Determine the (x, y) coordinate at the center of the cell enclosing the given text.  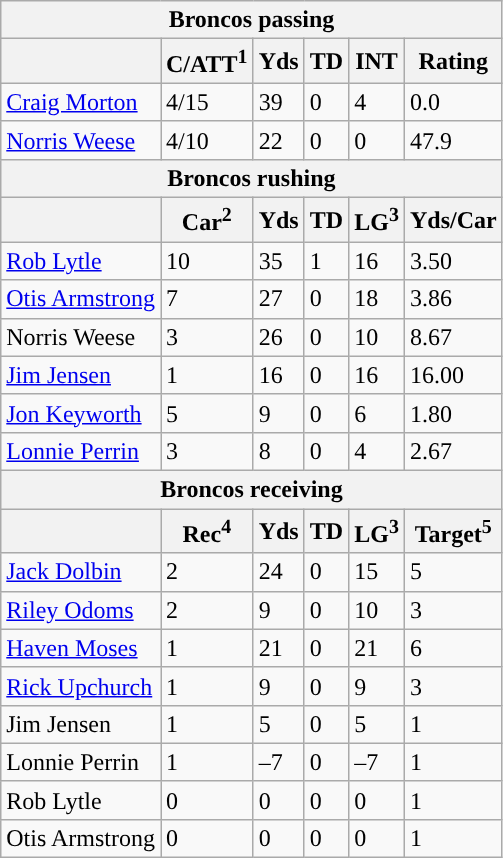
4/10 (206, 140)
Rick Upchurch (81, 686)
4/15 (206, 102)
Rating (453, 62)
2.67 (453, 451)
15 (377, 572)
35 (278, 261)
7 (206, 299)
Craig Morton (81, 102)
Haven Moses (81, 648)
Yds/Car (453, 220)
1.80 (453, 413)
16.00 (453, 375)
Broncos receiving (252, 489)
3.50 (453, 261)
8 (278, 451)
18 (377, 299)
Broncos passing (252, 20)
Rec4 (206, 532)
Target5 (453, 532)
26 (278, 337)
47.9 (453, 140)
22 (278, 140)
8.67 (453, 337)
39 (278, 102)
Riley Odoms (81, 610)
Jack Dolbin (81, 572)
INT (377, 62)
0.0 (453, 102)
3.86 (453, 299)
27 (278, 299)
24 (278, 572)
Car2 (206, 220)
C/ATT1 (206, 62)
Jon Keyworth (81, 413)
Broncos rushing (252, 178)
